Output the (X, Y) coordinate of the center of the cell containing the given text.  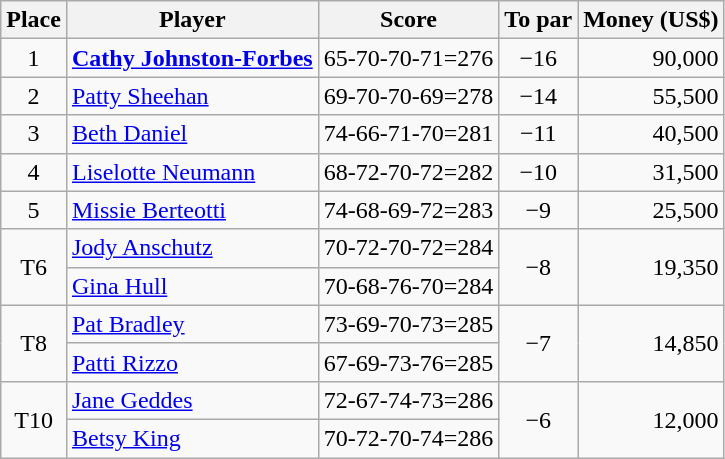
Jody Anschutz (192, 248)
55,500 (651, 96)
Gina Hull (192, 286)
−16 (538, 58)
70-72-70-72=284 (408, 248)
19,350 (651, 267)
73-69-70-73=285 (408, 324)
65-70-70-71=276 (408, 58)
−10 (538, 172)
Beth Daniel (192, 134)
Patti Rizzo (192, 362)
Cathy Johnston-Forbes (192, 58)
74-68-69-72=283 (408, 210)
25,500 (651, 210)
T10 (34, 419)
Money (US$) (651, 20)
Betsy King (192, 438)
Jane Geddes (192, 400)
−14 (538, 96)
−11 (538, 134)
40,500 (651, 134)
−7 (538, 343)
4 (34, 172)
Place (34, 20)
−9 (538, 210)
Missie Berteotti (192, 210)
72-67-74-73=286 (408, 400)
90,000 (651, 58)
−6 (538, 419)
5 (34, 210)
67-69-73-76=285 (408, 362)
68-72-70-72=282 (408, 172)
3 (34, 134)
69-70-70-69=278 (408, 96)
70-72-70-74=286 (408, 438)
Pat Bradley (192, 324)
Score (408, 20)
12,000 (651, 419)
Liselotte Neumann (192, 172)
T8 (34, 343)
31,500 (651, 172)
14,850 (651, 343)
74-66-71-70=281 (408, 134)
1 (34, 58)
70-68-76-70=284 (408, 286)
−8 (538, 267)
2 (34, 96)
Patty Sheehan (192, 96)
T6 (34, 267)
To par (538, 20)
Player (192, 20)
